For the text-containing cell, return its midpoint in (X, Y) coordinate format. 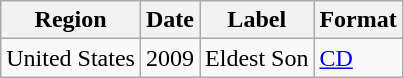
Date (170, 20)
Label (257, 20)
Region (71, 20)
Format (358, 20)
United States (71, 58)
2009 (170, 58)
Eldest Son (257, 58)
CD (358, 58)
